Identify which cell holds the provided text, then report its [X, Y] central coordinate. 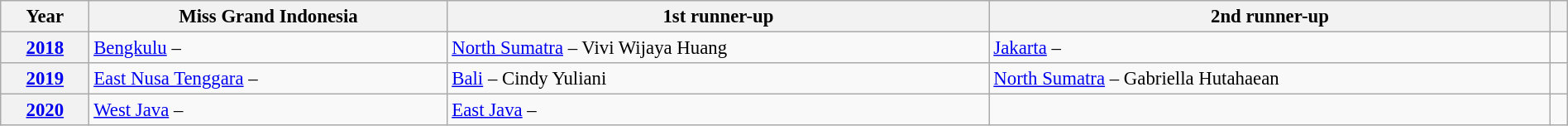
Bali – Cindy Yuliani [718, 79]
Bengkulu – [268, 48]
Year [45, 17]
West Java – [268, 110]
2nd runner-up [1270, 17]
East Nusa Tenggara – [268, 79]
North Sumatra – Vivi Wijaya Huang [718, 48]
Jakarta – [1270, 48]
1st runner-up [718, 17]
2020 [45, 110]
East Java – [718, 110]
Miss Grand Indonesia [268, 17]
North Sumatra – Gabriella Hutahaean [1270, 79]
2019 [45, 79]
2018 [45, 48]
